Extract the [x, y] coordinate from the center of the cell holding the provided text.  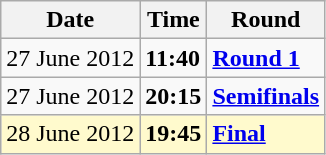
Round [266, 20]
19:45 [174, 134]
Semifinals [266, 96]
20:15 [174, 96]
11:40 [174, 58]
28 June 2012 [70, 134]
Final [266, 134]
Round 1 [266, 58]
Date [70, 20]
Time [174, 20]
